For the text-containing cell, return its midpoint in [X, Y] coordinate format. 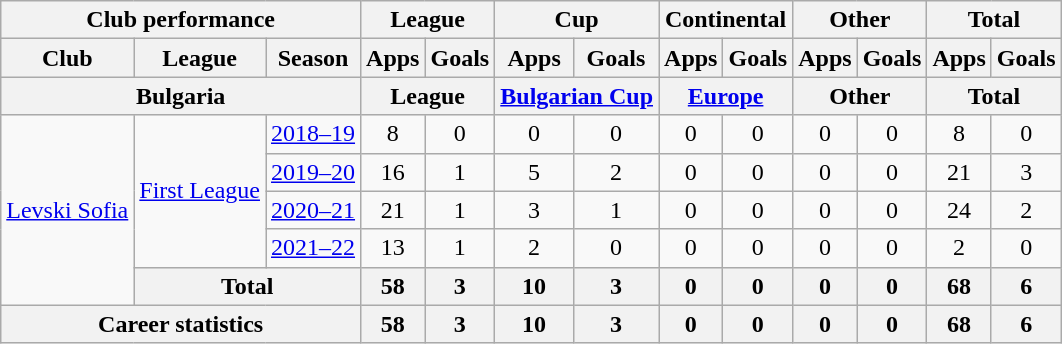
Levski Sofia [68, 210]
2020–21 [314, 210]
24 [959, 210]
Career statistics [181, 324]
Club performance [181, 20]
Bulgarian Cup [577, 96]
Europe [726, 96]
13 [393, 248]
2019–20 [314, 172]
16 [393, 172]
Club [68, 58]
Season [314, 58]
Cup [577, 20]
2018–19 [314, 134]
5 [534, 172]
First League [200, 191]
Continental [726, 20]
2021–22 [314, 248]
Bulgaria [181, 96]
